Return the [x, y] coordinate for the center point of the cell that contains the specified text.  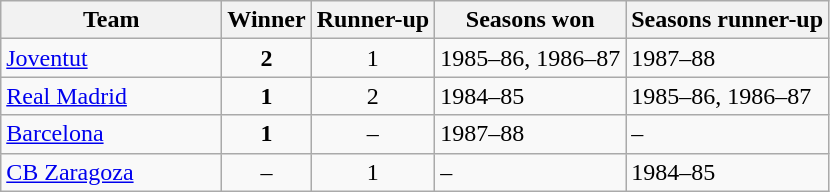
Runner-up [373, 20]
Team [112, 20]
Seasons runner-up [728, 20]
Winner [266, 20]
Barcelona [112, 134]
Seasons won [530, 20]
Real Madrid [112, 96]
CB Zaragoza [112, 172]
Joventut [112, 58]
